Locate the cell with the specified text and output its (X, Y) center coordinate. 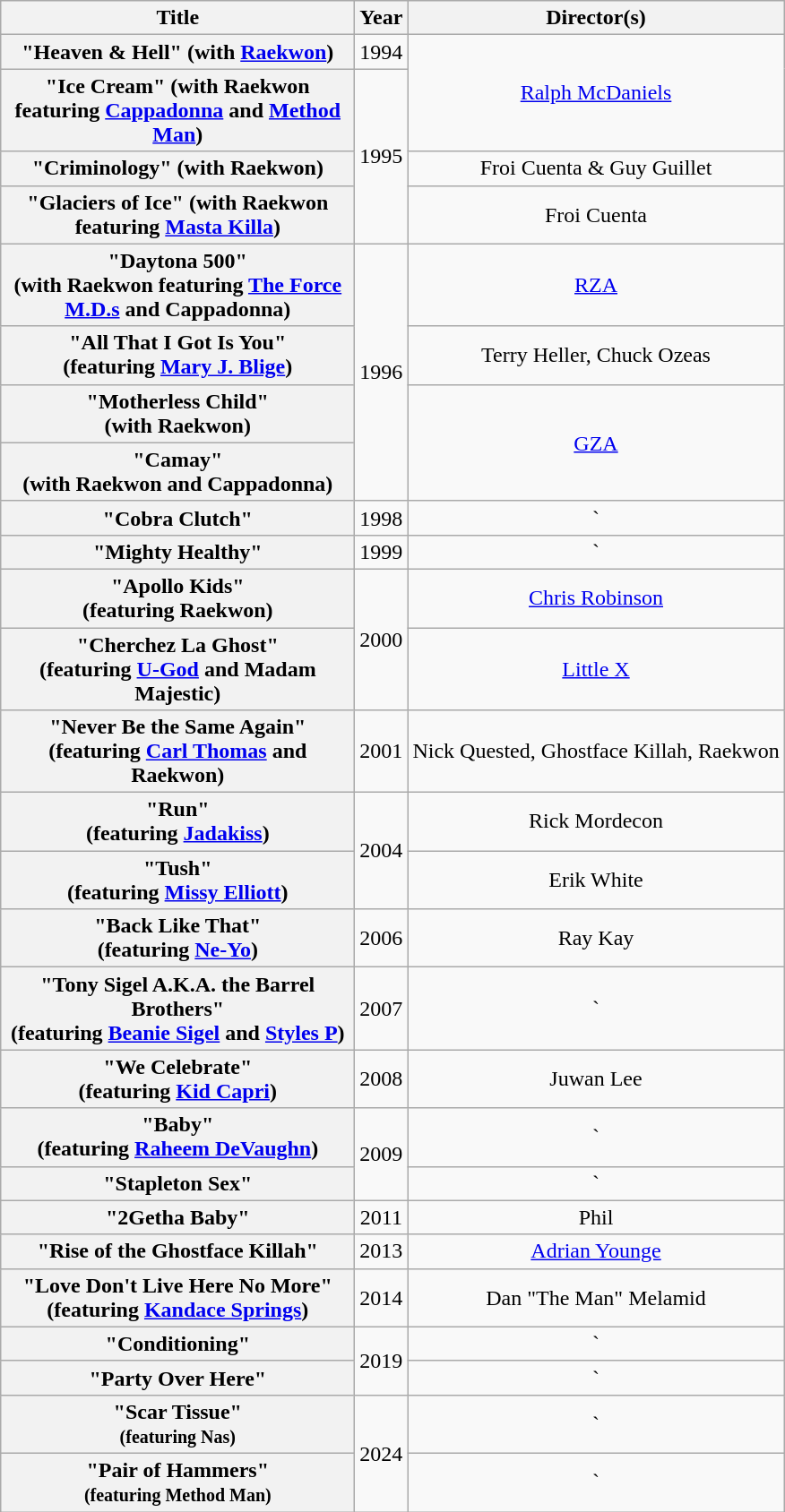
Froi Cuenta & Guy Guillet (596, 168)
Ralph McDaniels (596, 93)
Rick Mordecon (596, 822)
Dan "The Man" Melamid (596, 1297)
"Never Be the Same Again"(featuring Carl Thomas and Raekwon) (177, 752)
1998 (382, 518)
Juwan Lee (596, 1078)
"Stapleton Sex" (177, 1183)
"2Getha Baby" (177, 1217)
Erik White (596, 880)
2007 (382, 1009)
2013 (382, 1251)
"Party Over Here" (177, 1378)
Froi Cuenta (596, 215)
"Mighty Healthy" (177, 552)
"Tush"(featuring Missy Elliott) (177, 880)
Phil (596, 1217)
"Tony Sigel A.K.A. the Barrel Brothers"(featuring Beanie Sigel and Styles P) (177, 1009)
Adrian Younge (596, 1251)
"Scar Tissue"(featuring Nas) (177, 1424)
Chris Robinson (596, 598)
"All That I Got Is You"(featuring Mary J. Blige) (177, 355)
Terry Heller, Chuck Ozeas (596, 355)
GZA (596, 442)
"Cobra Clutch" (177, 518)
"Back Like That"(featuring Ne-Yo) (177, 939)
"Heaven & Hell" (with Raekwon) (177, 52)
"Baby"(featuring Raheem DeVaughn) (177, 1138)
Director(s) (596, 18)
"Conditioning" (177, 1344)
"Daytona 500"(with Raekwon featuring The Force M.D.s and Cappadonna) (177, 285)
Year (382, 18)
2014 (382, 1297)
Ray Kay (596, 939)
"Run"(featuring Jadakiss) (177, 822)
2009 (382, 1154)
RZA (596, 285)
"Apollo Kids"(featuring Raekwon) (177, 598)
"Ice Cream" (with Raekwon featuring Cappadonna and Method Man) (177, 110)
2000 (382, 640)
1995 (382, 156)
"Camay"(with Raekwon and Cappadonna) (177, 471)
2019 (382, 1361)
1994 (382, 52)
1999 (382, 552)
1996 (382, 373)
Title (177, 18)
"Motherless Child"(with Raekwon) (177, 414)
"Love Don't Live Here No More"(featuring Kandace Springs) (177, 1297)
2001 (382, 752)
Nick Quested, Ghostface Killah, Raekwon (596, 752)
"Criminology" (with Raekwon) (177, 168)
"Rise of the Ghostface Killah" (177, 1251)
2011 (382, 1217)
2006 (382, 939)
"Cherchez La Ghost"(featuring U-God and Madam Majestic) (177, 668)
"Pair of Hammers"(featuring Method Man) (177, 1482)
2024 (382, 1453)
2008 (382, 1078)
2004 (382, 851)
"Glaciers of Ice" (with Raekwon featuring Masta Killa) (177, 215)
Little X (596, 668)
"We Celebrate"(featuring Kid Capri) (177, 1078)
